Identify which cell holds the provided text, then report its (x, y) central coordinate. 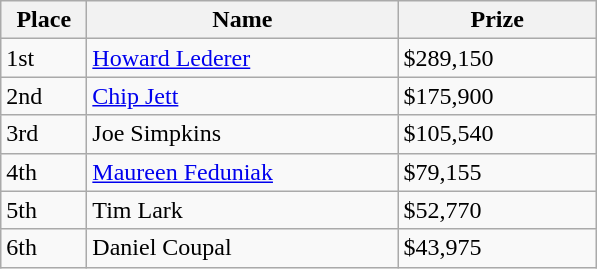
$105,540 (498, 134)
Chip Jett (242, 96)
3rd (44, 134)
$43,975 (498, 248)
2nd (44, 96)
4th (44, 172)
Place (44, 20)
1st (44, 58)
$175,900 (498, 96)
Maureen Feduniak (242, 172)
Daniel Coupal (242, 248)
$79,155 (498, 172)
Howard Lederer (242, 58)
Tim Lark (242, 210)
Joe Simpkins (242, 134)
5th (44, 210)
$289,150 (498, 58)
$52,770 (498, 210)
6th (44, 248)
Prize (498, 20)
Name (242, 20)
